Pinpoint the cell where the given text exists, returning its (X, Y) midpoint coordinate. 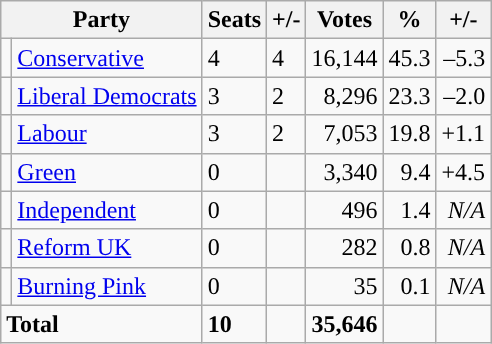
19.8 (410, 134)
Conservative (107, 58)
Liberal Democrats (107, 96)
45.3 (410, 58)
Labour (107, 134)
+4.5 (464, 172)
Party (102, 20)
35,646 (344, 324)
Burning Pink (107, 286)
Votes (344, 20)
9.4 (410, 172)
Seats (234, 20)
23.3 (410, 96)
0.1 (410, 286)
+1.1 (464, 134)
35 (344, 286)
Reform UK (107, 248)
0.8 (410, 248)
7,053 (344, 134)
496 (344, 210)
–5.3 (464, 58)
Independent (107, 210)
8,296 (344, 96)
1.4 (410, 210)
Total (102, 324)
16,144 (344, 58)
10 (234, 324)
–2.0 (464, 96)
3,340 (344, 172)
% (410, 20)
Green (107, 172)
282 (344, 248)
